Scan for the cell matching the given text and deliver its [x, y] coordinate at center. 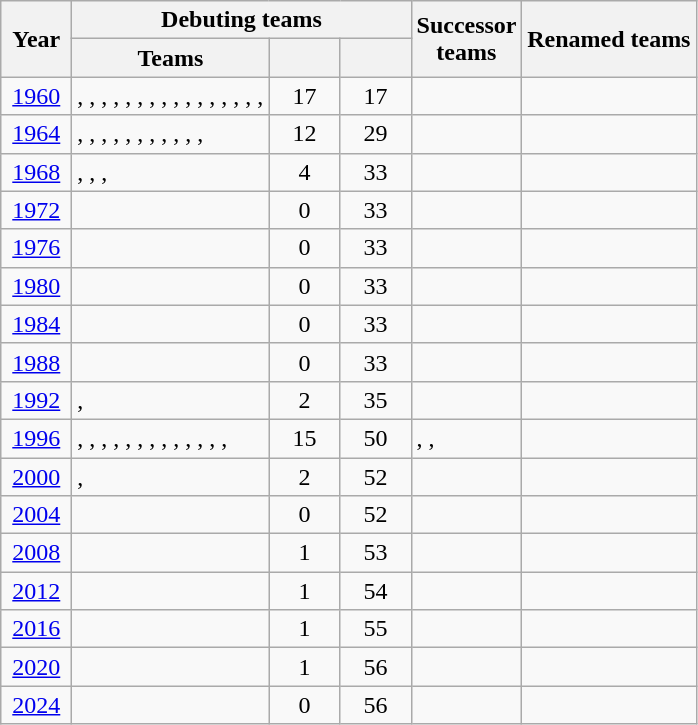
, , [466, 438]
53 [376, 553]
2024 [36, 705]
2008 [36, 553]
1976 [36, 248]
15 [304, 438]
35 [376, 400]
2004 [36, 515]
Debuting teams [242, 20]
Year [36, 39]
4 [304, 172]
, , , , , , , , , , , , , , , , [170, 96]
50 [376, 438]
1964 [36, 134]
1984 [36, 324]
Renamed teams [609, 39]
2012 [36, 591]
55 [376, 629]
2020 [36, 667]
29 [376, 134]
2016 [36, 629]
2000 [36, 477]
, , , [170, 172]
1992 [36, 400]
1980 [36, 286]
1968 [36, 172]
, , , , , , , , , , , [170, 134]
12 [304, 134]
Successor teams [466, 39]
1960 [36, 96]
1972 [36, 210]
1988 [36, 362]
1996 [36, 438]
54 [376, 591]
Teams [170, 58]
, , , , , , , , , , , , , [170, 438]
